Return [X, Y] of the center of cell containing provided text 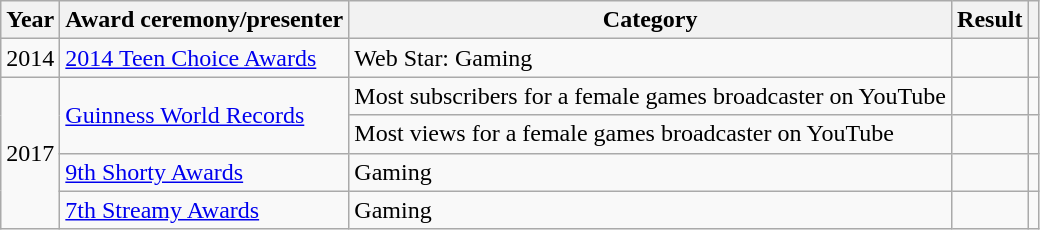
9th Shorty Awards [204, 172]
Category [650, 20]
Most views for a female games broadcaster on YouTube [650, 134]
2014 [30, 58]
Web Star: Gaming [650, 58]
Award ceremony/presenter [204, 20]
Year [30, 20]
7th Streamy Awards [204, 210]
Result [990, 20]
2014 Teen Choice Awards [204, 58]
Most subscribers for a female games broadcaster on YouTube [650, 96]
Guinness World Records [204, 115]
2017 [30, 153]
